Locate the cell with the specified text and output its [x, y] center coordinate. 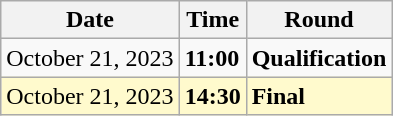
14:30 [212, 96]
Round [319, 20]
Qualification [319, 58]
11:00 [212, 58]
Time [212, 20]
Final [319, 96]
Date [90, 20]
